Find where the given text appears and provide that cell's center as [x, y] coordinate. 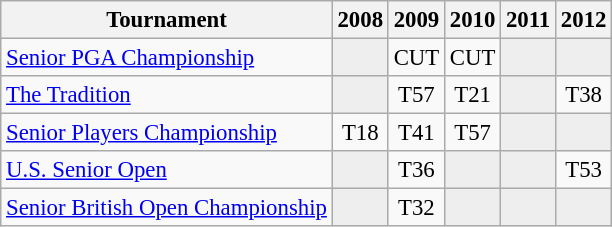
Senior Players Championship [166, 133]
Senior PGA Championship [166, 58]
T18 [360, 133]
Senior British Open Championship [166, 208]
Tournament [166, 20]
T53 [584, 170]
T32 [416, 208]
U.S. Senior Open [166, 170]
The Tradition [166, 95]
2012 [584, 20]
T38 [584, 95]
T36 [416, 170]
T41 [416, 133]
2008 [360, 20]
2011 [528, 20]
T21 [472, 95]
2009 [416, 20]
2010 [472, 20]
